Determine the [X, Y] coordinate at the center of the cell enclosing the given text.  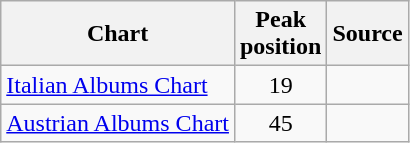
Chart [118, 34]
Austrian Albums Chart [118, 123]
Peakposition [280, 34]
Italian Albums Chart [118, 85]
Source [368, 34]
19 [280, 85]
45 [280, 123]
